Extract the [X, Y] coordinate from the center of the cell holding the provided text.  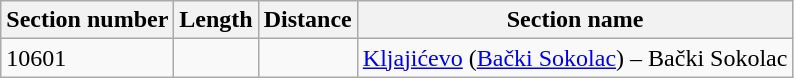
Kljajićevo (Bački Sokolac) – Bački Sokolac [575, 58]
10601 [88, 58]
Distance [308, 20]
Length [216, 20]
Section number [88, 20]
Section name [575, 20]
